Detect which cell encompasses the target text, then output its [X, Y] center coordinate. 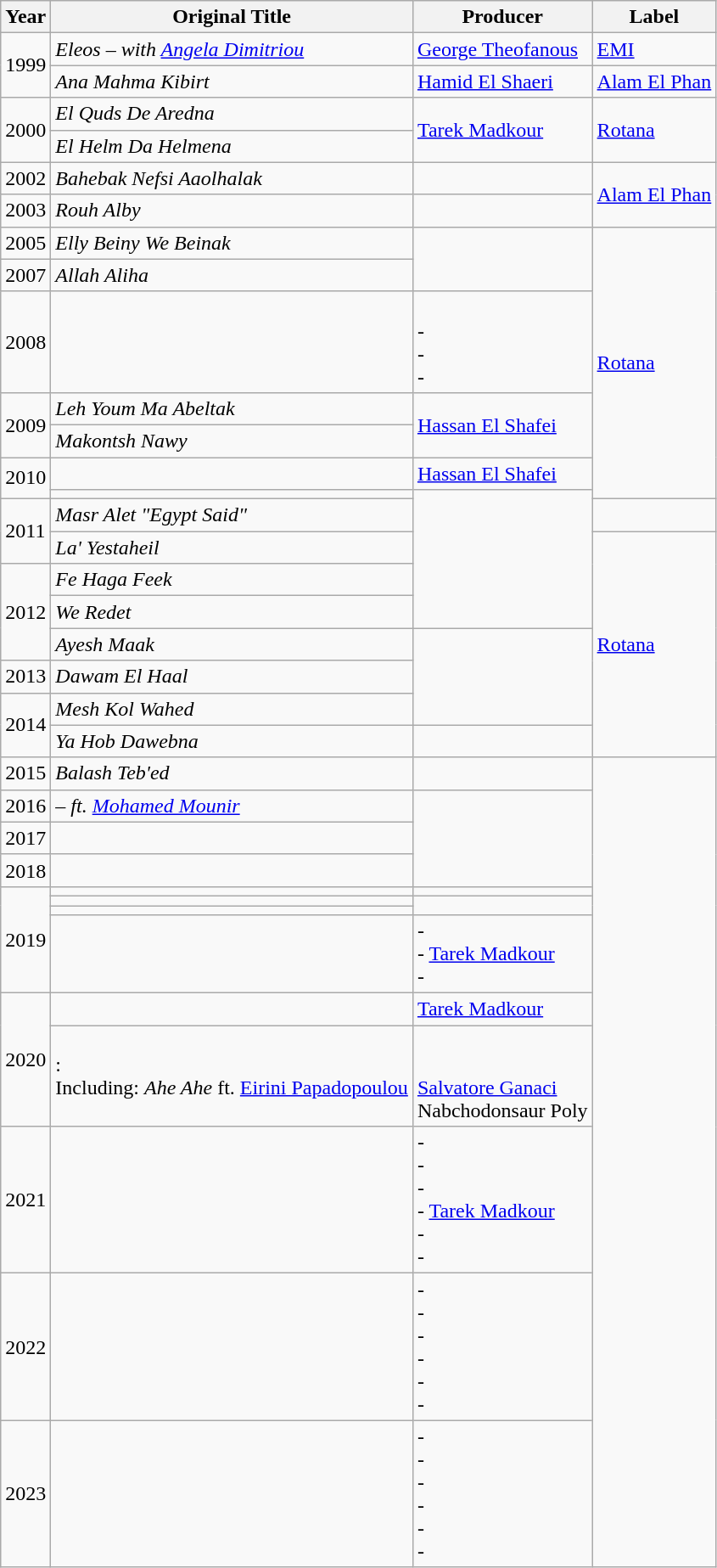
2014 [25, 725]
2005 [25, 243]
Makontsh Nawy [232, 441]
2007 [25, 275]
– ft. Mohamed Mounir [232, 806]
2022 [25, 1346]
2015 [25, 773]
2000 [25, 130]
Balash Teb'ed [232, 773]
Allah Aliha [232, 275]
2012 [25, 612]
We Redet [232, 612]
El Helm Da Helmena [232, 146]
2011 [25, 531]
EMI [654, 49]
George Theofanous [502, 49]
1999 [25, 65]
Year [25, 17]
Label [654, 17]
:Including: Ahe Ahe ft. Eirini Papadopoulou [232, 1076]
2013 [25, 677]
2017 [25, 838]
2023 [25, 1494]
- - Tarek Madkour- [502, 954]
El Quds De Aredna [232, 114]
Fe Haga Feek [232, 580]
Mesh Kol Wahed [232, 709]
2016 [25, 806]
Ayesh Maak [232, 644]
- - - - Tarek Madkour- - [502, 1200]
2008 [25, 341]
2020 [25, 1059]
2009 [25, 424]
Dawam El Haal [232, 677]
Original Title [232, 17]
Eleos – with Angela Dimitriou [232, 49]
Masr Alet "Egypt Said" [232, 515]
2010 [25, 477]
Ana Mahma Kibirt [232, 81]
Rouh Alby [232, 211]
2019 [25, 939]
2021 [25, 1200]
Salvatore GanaciNabchodonsaur Poly [502, 1076]
Ya Hob Dawebna [232, 741]
2002 [25, 178]
Hamid El Shaeri [502, 81]
Bahebak Nefsi Aaolhalak [232, 178]
2018 [25, 870]
Leh Youm Ma Abeltak [232, 408]
Elly Beiny We Beinak [232, 243]
Producer [502, 17]
La' Yestaheil [232, 548]
- - - [502, 341]
2003 [25, 211]
